Locate the cell with the specified text and output its [X, Y] center coordinate. 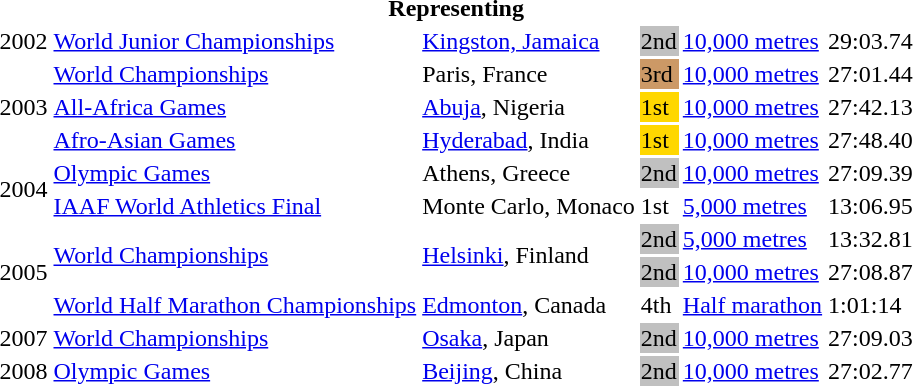
Beijing, China [529, 371]
World Junior Championships [235, 41]
Edmonton, Canada [529, 305]
Monte Carlo, Monaco [529, 206]
Kingston, Jamaica [529, 41]
3rd [658, 74]
Athens, Greece [529, 173]
4th [658, 305]
Half marathon [752, 305]
World Half Marathon Championships [235, 305]
Hyderabad, India [529, 140]
IAAF World Athletics Final [235, 206]
Afro-Asian Games [235, 140]
Osaka, Japan [529, 338]
All-Africa Games [235, 107]
Helsinki, Finland [529, 256]
Paris, France [529, 74]
Abuja, Nigeria [529, 107]
